For the text-containing cell, return its midpoint in (x, y) coordinate format. 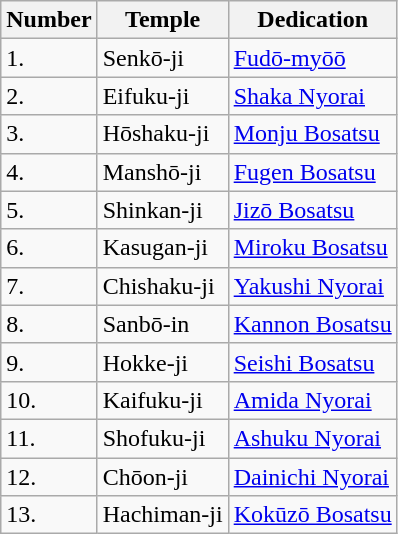
Hōshaku-ji (162, 134)
Fudō-myōō (312, 58)
Eifuku-ji (162, 96)
Amida Nyorai (312, 400)
Kannon Bosatsu (312, 324)
Shinkan-ji (162, 210)
Shofuku-ji (162, 438)
Yakushi Nyorai (312, 286)
Seishi Bosatsu (312, 362)
3. (49, 134)
Hachiman-ji (162, 515)
Jizō Bosatsu (312, 210)
4. (49, 172)
Ashuku Nyorai (312, 438)
10. (49, 400)
Hokke-ji (162, 362)
Sanbō-in (162, 324)
13. (49, 515)
7. (49, 286)
Temple (162, 20)
2. (49, 96)
Shaka Nyorai (312, 96)
Kokūzō Bosatsu (312, 515)
9. (49, 362)
5. (49, 210)
Number (49, 20)
Chishaku-ji (162, 286)
Fugen Bosatsu (312, 172)
Chōon-ji (162, 477)
1. (49, 58)
Monju Bosatsu (312, 134)
11. (49, 438)
Kasugan-ji (162, 248)
8. (49, 324)
Miroku Bosatsu (312, 248)
Dedication (312, 20)
12. (49, 477)
Manshō-ji (162, 172)
Dainichi Nyorai (312, 477)
6. (49, 248)
Senkō-ji (162, 58)
Kaifuku-ji (162, 400)
